Identify which cell holds the provided text, then report its (X, Y) central coordinate. 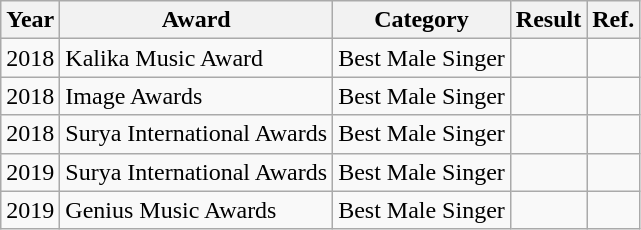
Year (30, 20)
Image Awards (196, 96)
Ref. (614, 20)
Award (196, 20)
Result (548, 20)
Category (422, 20)
Kalika Music Award (196, 58)
Genius Music Awards (196, 210)
